Return the [x, y] coordinate for the center point of the cell that contains the specified text.  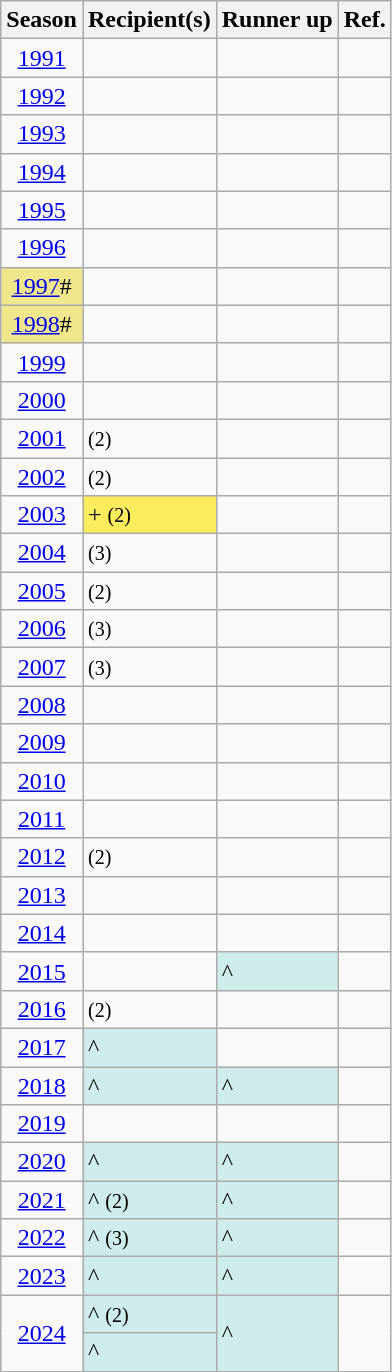
1994 [42, 172]
2004 [42, 553]
2011 [42, 819]
2021 [42, 1200]
+ (2) [149, 515]
2010 [42, 781]
2008 [42, 705]
Season [42, 20]
1991 [42, 58]
2014 [42, 933]
2012 [42, 857]
2009 [42, 743]
^ (3) [149, 1238]
2013 [42, 895]
2017 [42, 1047]
2023 [42, 1276]
Recipient(s) [149, 20]
2022 [42, 1238]
2003 [42, 515]
2015 [42, 971]
1999 [42, 362]
1998# [42, 324]
2020 [42, 1162]
2024 [42, 1333]
1993 [42, 134]
2019 [42, 1124]
2001 [42, 438]
1992 [42, 96]
1995 [42, 210]
Runner up [277, 20]
2007 [42, 667]
1996 [42, 248]
2005 [42, 591]
1997# [42, 286]
2002 [42, 477]
2016 [42, 1009]
2000 [42, 400]
2018 [42, 1085]
2006 [42, 629]
Ref. [364, 20]
